Search for the cell housing the specified text and yield its [X, Y] center coordinate. 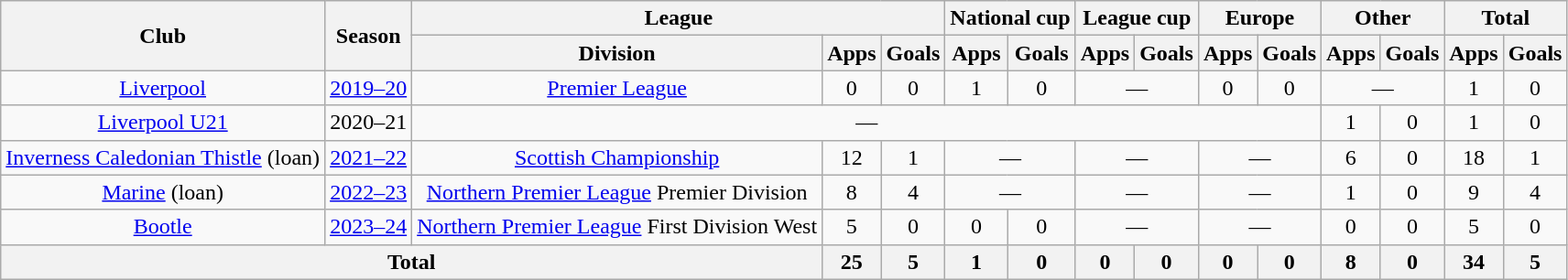
2019–20 [368, 88]
Inverness Caledonian Thistle (loan) [163, 157]
Liverpool [163, 88]
6 [1351, 157]
12 [852, 157]
Liverpool U21 [163, 123]
25 [852, 262]
Bootle [163, 227]
Scottish Championship [617, 157]
Northern Premier League First Division West [617, 227]
National cup [1010, 18]
18 [1474, 157]
Premier League [617, 88]
Europe [1259, 18]
League [679, 18]
34 [1474, 262]
2022–23 [368, 192]
Marine (loan) [163, 192]
9 [1474, 192]
Northern Premier League Premier Division [617, 192]
Division [617, 53]
2020–21 [368, 123]
2023–24 [368, 227]
2021–22 [368, 157]
Other [1383, 18]
Season [368, 36]
Club [163, 36]
League cup [1137, 18]
